Search for the cell housing the specified text and yield its (x, y) center coordinate. 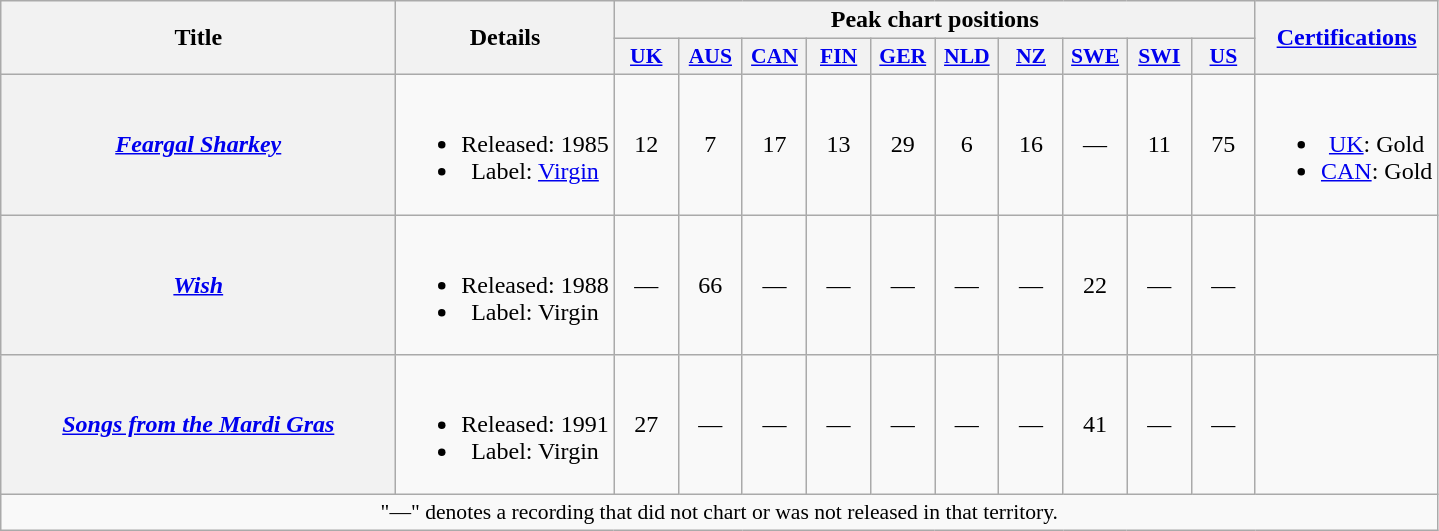
12 (646, 144)
GER (903, 57)
6 (967, 144)
Peak chart positions (934, 20)
SWE (1095, 57)
NLD (967, 57)
Released: 1988Label: Virgin (505, 284)
SWI (1159, 57)
FIN (839, 57)
Wish (198, 284)
"—" denotes a recording that did not chart or was not released in that territory. (720, 513)
66 (710, 284)
AUS (710, 57)
75 (1223, 144)
13 (839, 144)
27 (646, 425)
Title (198, 38)
Released: 1985Label: Virgin (505, 144)
22 (1095, 284)
Released: 1991Label: Virgin (505, 425)
NZ (1031, 57)
Details (505, 38)
41 (1095, 425)
UK: GoldCAN: Gold (1346, 144)
CAN (774, 57)
11 (1159, 144)
17 (774, 144)
US (1223, 57)
Feargal Sharkey (198, 144)
7 (710, 144)
29 (903, 144)
Certifications (1346, 38)
UK (646, 57)
Songs from the Mardi Gras (198, 425)
16 (1031, 144)
